Pinpoint the cell where the given text exists, returning its (x, y) midpoint coordinate. 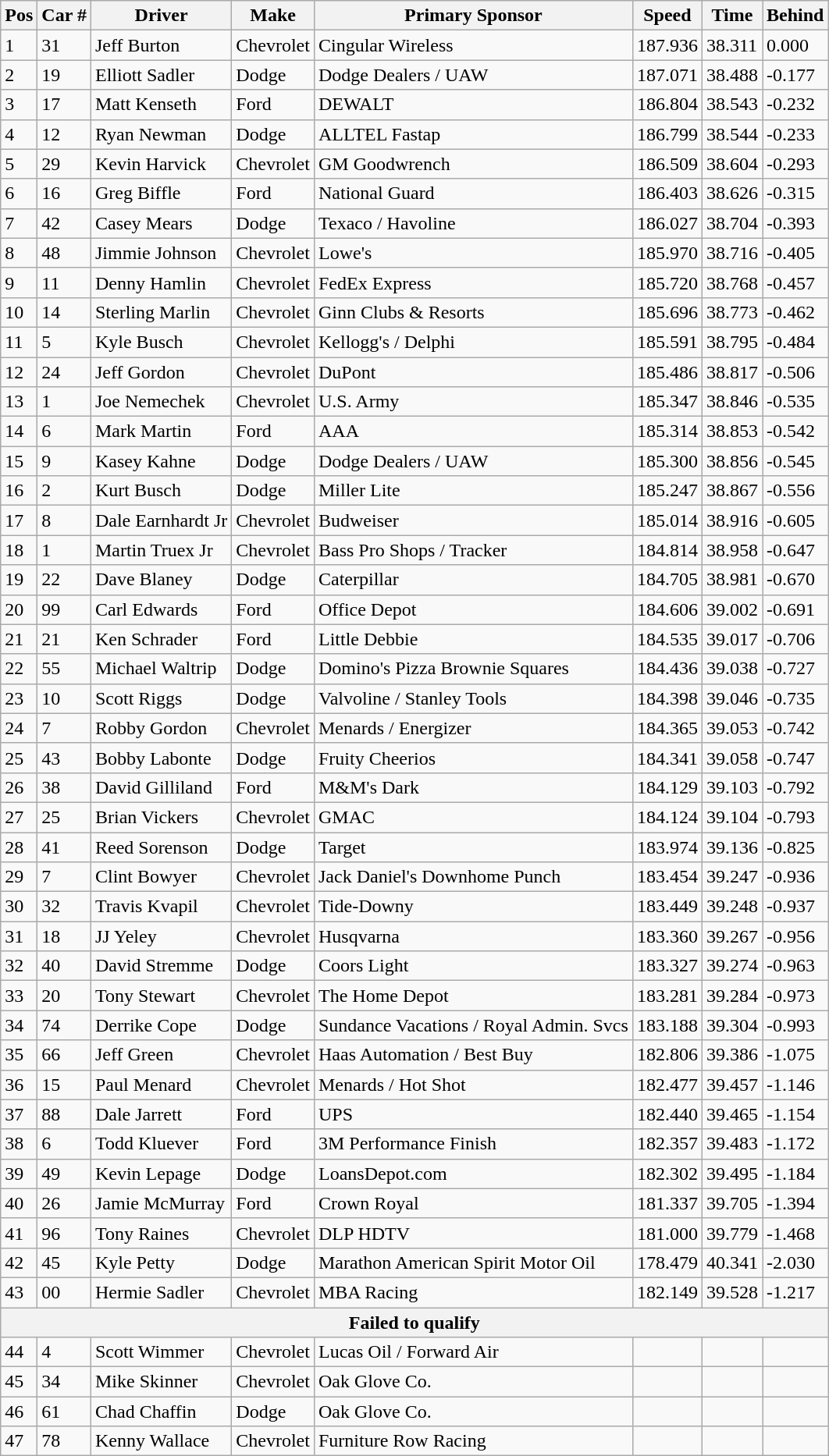
39.779 (732, 1233)
3 (19, 105)
-0.535 (795, 402)
DLP HDTV (473, 1233)
186.799 (667, 134)
55 (64, 669)
183.454 (667, 877)
39.017 (732, 639)
39.002 (732, 609)
MBA Racing (473, 1292)
-2.030 (795, 1262)
Dale Earnhardt Jr (161, 520)
-0.605 (795, 520)
49 (64, 1174)
185.486 (667, 372)
Travis Kvapil (161, 907)
Primary Sponsor (473, 16)
38.543 (732, 105)
181.337 (667, 1203)
182.477 (667, 1085)
-0.792 (795, 787)
39.248 (732, 907)
-1.217 (795, 1292)
44 (19, 1352)
JJ Yeley (161, 936)
186.403 (667, 194)
96 (64, 1233)
-0.793 (795, 817)
Mark Martin (161, 431)
Jeff Burton (161, 45)
185.696 (667, 312)
38.488 (732, 75)
-1.184 (795, 1174)
-0.315 (795, 194)
-0.506 (795, 372)
Sterling Marlin (161, 312)
39.247 (732, 877)
Ryan Newman (161, 134)
Tony Stewart (161, 996)
185.300 (667, 461)
Failed to qualify (414, 1323)
61 (64, 1412)
35 (19, 1055)
39.267 (732, 936)
38.795 (732, 342)
Ginn Clubs & Resorts (473, 312)
Martin Truex Jr (161, 550)
-0.293 (795, 164)
-0.177 (795, 75)
39.284 (732, 996)
Lucas Oil / Forward Air (473, 1352)
38.958 (732, 550)
184.814 (667, 550)
33 (19, 996)
88 (64, 1114)
Greg Biffle (161, 194)
39.136 (732, 847)
39.104 (732, 817)
-0.542 (795, 431)
Reed Sorenson (161, 847)
39.465 (732, 1114)
-0.706 (795, 639)
Michael Waltrip (161, 669)
182.806 (667, 1055)
Driver (161, 16)
Jimmie Johnson (161, 253)
Tide-Downy (473, 907)
Casey Mears (161, 223)
183.974 (667, 847)
-1.468 (795, 1233)
38.856 (732, 461)
185.314 (667, 431)
38.916 (732, 520)
Budweiser (473, 520)
-1.075 (795, 1055)
99 (64, 609)
Scott Riggs (161, 698)
74 (64, 1025)
Little Debbie (473, 639)
Bass Pro Shops / Tracker (473, 550)
-0.233 (795, 134)
UPS (473, 1114)
Office Depot (473, 609)
M&M's Dark (473, 787)
-0.937 (795, 907)
-0.457 (795, 282)
Coors Light (473, 966)
Jeff Green (161, 1055)
36 (19, 1085)
Scott Wimmer (161, 1352)
183.188 (667, 1025)
Kurt Busch (161, 491)
184.365 (667, 728)
39.705 (732, 1203)
185.970 (667, 253)
182.440 (667, 1114)
184.606 (667, 609)
Furniture Row Racing (473, 1441)
185.591 (667, 342)
66 (64, 1055)
Bobby Labonte (161, 758)
The Home Depot (473, 996)
-0.691 (795, 609)
-0.232 (795, 105)
-0.936 (795, 877)
Kevin Lepage (161, 1174)
ALLTEL Fastap (473, 134)
-0.993 (795, 1025)
Joe Nemechek (161, 402)
Kenny Wallace (161, 1441)
Target (473, 847)
Kellogg's / Delphi (473, 342)
185.247 (667, 491)
30 (19, 907)
181.000 (667, 1233)
39.483 (732, 1144)
27 (19, 817)
Make (273, 16)
Derrike Cope (161, 1025)
Tony Raines (161, 1233)
-0.956 (795, 936)
-1.394 (795, 1203)
48 (64, 253)
185.720 (667, 282)
39.274 (732, 966)
39.386 (732, 1055)
Jamie McMurray (161, 1203)
184.398 (667, 698)
Brian Vickers (161, 817)
39.457 (732, 1085)
183.360 (667, 936)
38.853 (732, 431)
Paul Menard (161, 1085)
David Stremme (161, 966)
183.281 (667, 996)
-0.462 (795, 312)
38.981 (732, 580)
Crown Royal (473, 1203)
-0.405 (795, 253)
U.S. Army (473, 402)
39 (19, 1174)
DuPont (473, 372)
Kasey Kahne (161, 461)
Jack Daniel's Downhome Punch (473, 877)
00 (64, 1292)
Kyle Busch (161, 342)
37 (19, 1114)
184.436 (667, 669)
-1.146 (795, 1085)
Kevin Harvick (161, 164)
182.149 (667, 1292)
-1.172 (795, 1144)
38.817 (732, 372)
LoansDepot.com (473, 1174)
-0.670 (795, 580)
185.014 (667, 520)
FedEx Express (473, 282)
184.124 (667, 817)
38.773 (732, 312)
46 (19, 1412)
Marathon American Spirit Motor Oil (473, 1262)
40.341 (732, 1262)
Denny Hamlin (161, 282)
13 (19, 402)
National Guard (473, 194)
Todd Kluever (161, 1144)
Dale Jarrett (161, 1114)
38.626 (732, 194)
GMAC (473, 817)
Caterpillar (473, 580)
38.846 (732, 402)
Mike Skinner (161, 1382)
186.027 (667, 223)
Pos (19, 16)
-0.963 (795, 966)
DEWALT (473, 105)
Fruity Cheerios (473, 758)
39.058 (732, 758)
184.535 (667, 639)
Clint Bowyer (161, 877)
-0.484 (795, 342)
Lowe's (473, 253)
-1.154 (795, 1114)
Chad Chaffin (161, 1412)
184.341 (667, 758)
3M Performance Finish (473, 1144)
47 (19, 1441)
Elliott Sadler (161, 75)
Hermie Sadler (161, 1292)
39.495 (732, 1174)
39.528 (732, 1292)
187.071 (667, 75)
182.302 (667, 1174)
38.604 (732, 164)
39.304 (732, 1025)
-0.647 (795, 550)
Ken Schrader (161, 639)
39.046 (732, 698)
-0.545 (795, 461)
Haas Automation / Best Buy (473, 1055)
Menards / Energizer (473, 728)
183.449 (667, 907)
187.936 (667, 45)
Husqvarna (473, 936)
38.704 (732, 223)
186.804 (667, 105)
-0.727 (795, 669)
Miller Lite (473, 491)
38.768 (732, 282)
186.509 (667, 164)
David Gilliland (161, 787)
Car # (64, 16)
178.479 (667, 1262)
39.053 (732, 728)
Valvoline / Stanley Tools (473, 698)
39.103 (732, 787)
-0.747 (795, 758)
182.357 (667, 1144)
184.129 (667, 787)
38.716 (732, 253)
0.000 (795, 45)
GM Goodwrench (473, 164)
Robby Gordon (161, 728)
-0.556 (795, 491)
Matt Kenseth (161, 105)
185.347 (667, 402)
39.038 (732, 669)
Behind (795, 16)
Carl Edwards (161, 609)
-0.393 (795, 223)
Cingular Wireless (473, 45)
Kyle Petty (161, 1262)
Time (732, 16)
78 (64, 1441)
-0.735 (795, 698)
-0.973 (795, 996)
184.705 (667, 580)
38.311 (732, 45)
183.327 (667, 966)
Dave Blaney (161, 580)
Jeff Gordon (161, 372)
Speed (667, 16)
28 (19, 847)
38.867 (732, 491)
AAA (473, 431)
Texaco / Havoline (473, 223)
Domino's Pizza Brownie Squares (473, 669)
-0.742 (795, 728)
23 (19, 698)
Menards / Hot Shot (473, 1085)
Sundance Vacations / Royal Admin. Svcs (473, 1025)
-0.825 (795, 847)
38.544 (732, 134)
